Extract the (x, y) coordinate from the center of the cell holding the provided text.  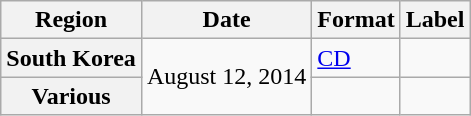
Label (435, 20)
South Korea (72, 58)
Various (72, 96)
CD (356, 58)
Format (356, 20)
Date (226, 20)
August 12, 2014 (226, 77)
Region (72, 20)
